Scan for the cell matching the given text and deliver its [X, Y] coordinate at center. 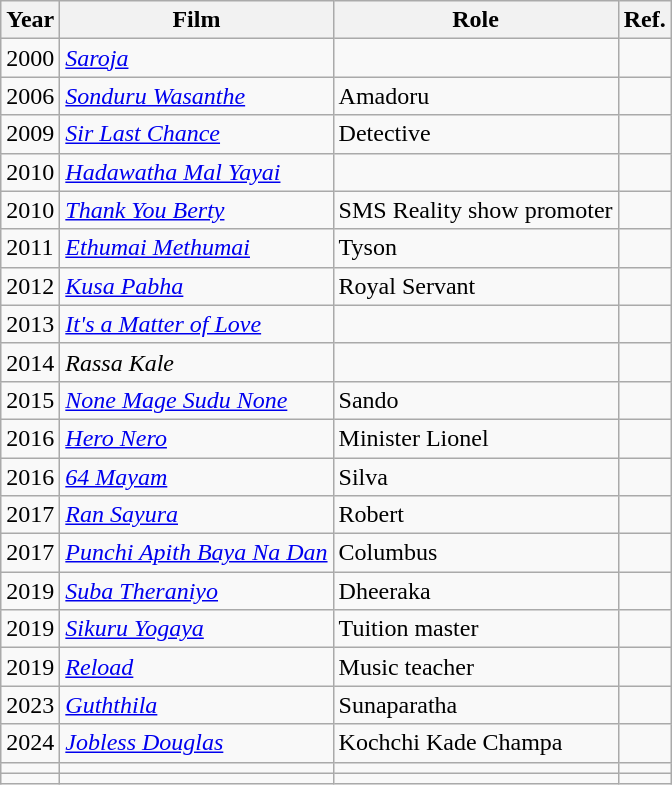
Rassa Kale [196, 362]
Punchi Apith Baya Na Dan [196, 553]
Royal Servant [476, 286]
Tyson [476, 248]
2013 [30, 324]
2014 [30, 362]
Tuition master [476, 629]
Reload [196, 667]
Sando [476, 400]
Kusa Pabha [196, 286]
None Mage Sudu None [196, 400]
Minister Lionel [476, 438]
Silva [476, 477]
2024 [30, 743]
2012 [30, 286]
Jobless Douglas [196, 743]
Hadawatha Mal Yayai [196, 172]
Sonduru Wasanthe [196, 96]
Suba Theraniyo [196, 591]
Sunaparatha [476, 705]
64 Mayam [196, 477]
SMS Reality show promoter [476, 210]
2000 [30, 58]
Detective [476, 134]
2011 [30, 248]
Robert [476, 515]
Guththila [196, 705]
Ref. [644, 20]
Sikuru Yogaya [196, 629]
Thank You Berty [196, 210]
Ran Sayura [196, 515]
Year [30, 20]
Film [196, 20]
It's a Matter of Love [196, 324]
2009 [30, 134]
Ethumai Methumai [196, 248]
2006 [30, 96]
Columbus [476, 553]
Saroja [196, 58]
2023 [30, 705]
Sir Last Chance [196, 134]
Role [476, 20]
Music teacher [476, 667]
Kochchi Kade Champa [476, 743]
Amadoru [476, 96]
Hero Nero [196, 438]
Dheeraka [476, 591]
2015 [30, 400]
